Pinpoint the cell where the given text exists, returning its [x, y] midpoint coordinate. 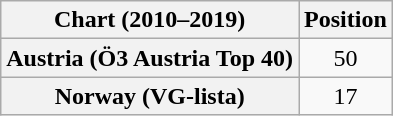
Position [346, 20]
17 [346, 96]
Austria (Ö3 Austria Top 40) [150, 58]
Chart (2010–2019) [150, 20]
50 [346, 58]
Norway (VG-lista) [150, 96]
